Pinpoint the cell where the given text exists, returning its [X, Y] midpoint coordinate. 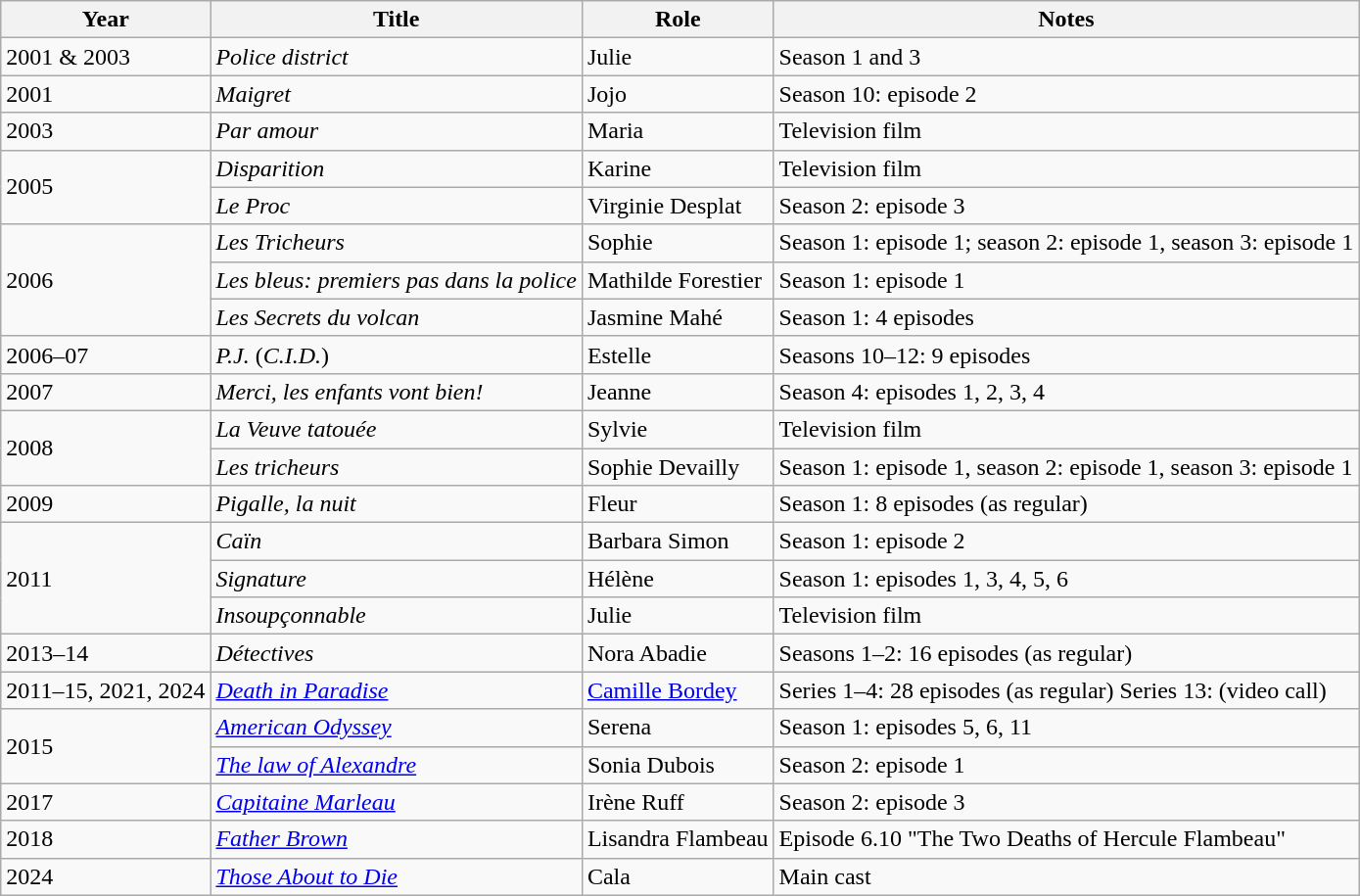
Hélène [678, 579]
2001 & 2003 [106, 57]
Serena [678, 728]
Season 1: episode 1 [1066, 280]
Jojo [678, 94]
Jasmine Mahé [678, 317]
2011 [106, 579]
Irène Ruff [678, 802]
Les Tricheurs [396, 243]
2009 [106, 504]
Season 1: 8 episodes (as regular) [1066, 504]
Season 2: episode 1 [1066, 765]
2005 [106, 187]
Season 1: episode 1, season 2: episode 1, season 3: episode 1 [1066, 467]
Season 1: episode 1; season 2: episode 1, season 3: episode 1 [1066, 243]
Estelle [678, 354]
Fleur [678, 504]
Season 1 and 3 [1066, 57]
Maria [678, 131]
Season 4: episodes 1, 2, 3, 4 [1066, 392]
Disparition [396, 168]
2008 [106, 448]
Insoupçonnable [396, 616]
Mathilde Forestier [678, 280]
Virginie Desplat [678, 206]
Notes [1066, 20]
Season 1: episode 2 [1066, 542]
Police district [396, 57]
2007 [106, 392]
Title [396, 20]
Main cast [1066, 876]
Pigalle, la nuit [396, 504]
Signature [396, 579]
Par amour [396, 131]
Cala [678, 876]
The law of Alexandre [396, 765]
2017 [106, 802]
Year [106, 20]
2006 [106, 280]
2013–14 [106, 653]
2024 [106, 876]
Les tricheurs [396, 467]
Les bleus: premiers pas dans la police [396, 280]
2011–15, 2021, 2024 [106, 690]
Season 1: 4 episodes [1066, 317]
Sophie Devailly [678, 467]
2018 [106, 839]
Détectives [396, 653]
Those About to Die [396, 876]
2015 [106, 746]
Jeanne [678, 392]
Season 1: episodes 5, 6, 11 [1066, 728]
Merci, les enfants vont bien! [396, 392]
2006–07 [106, 354]
Seasons 10–12: 9 episodes [1066, 354]
P.J. (C.I.D.) [396, 354]
Capitaine Marleau [396, 802]
Les Secrets du volcan [396, 317]
Le Proc [396, 206]
Camille Bordey [678, 690]
Barbara Simon [678, 542]
Nora Abadie [678, 653]
Role [678, 20]
Father Brown [396, 839]
2003 [106, 131]
La Veuve tatouée [396, 429]
2001 [106, 94]
American Odyssey [396, 728]
Episode 6.10 "The Two Deaths of Hercule Flambeau" [1066, 839]
Maigret [396, 94]
Caïn [396, 542]
Seasons 1–2: 16 episodes (as regular) [1066, 653]
Season 10: episode 2 [1066, 94]
Sonia Dubois [678, 765]
Sylvie [678, 429]
Series 1–4: 28 episodes (as regular) Series 13: (video call) [1066, 690]
Death in Paradise [396, 690]
Lisandra Flambeau [678, 839]
Season 1: episodes 1, 3, 4, 5, 6 [1066, 579]
Sophie [678, 243]
Karine [678, 168]
